Search for the cell housing the specified text and yield its [X, Y] center coordinate. 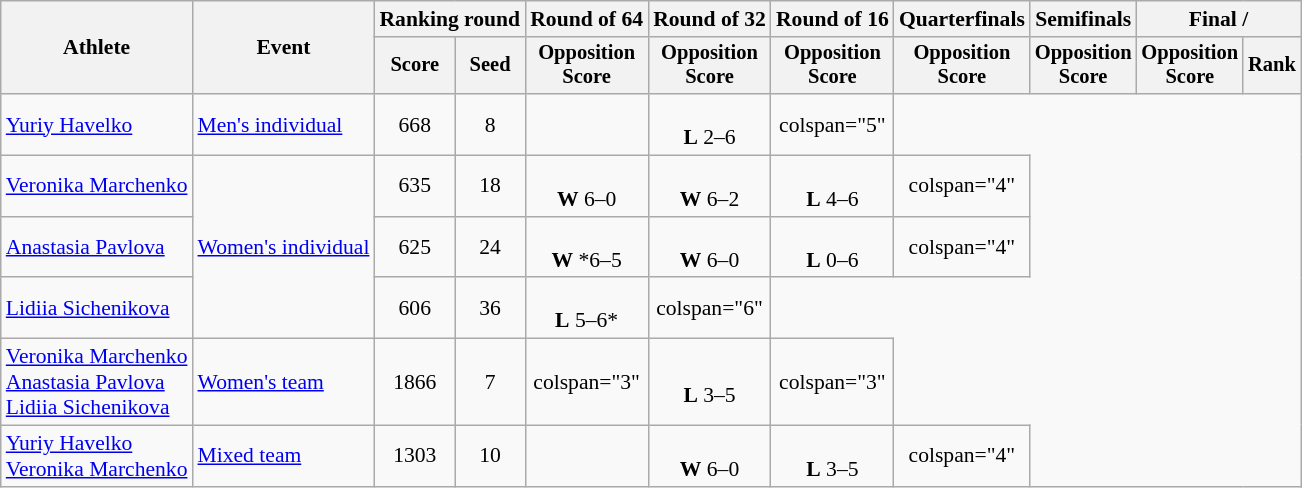
colspan="5" [832, 124]
Veronika Marchenko [97, 186]
635 [414, 186]
W *6–5 [586, 248]
625 [414, 248]
Semifinals [1084, 19]
668 [414, 124]
Rank [1272, 66]
Mixed team [283, 456]
Quarterfinals [962, 19]
1866 [414, 382]
Round of 64 [586, 19]
Final / [1218, 19]
Veronika MarchenkoAnastasia PavlovaLidiia Sichenikova [97, 382]
Women's team [283, 382]
L 5–6* [586, 308]
L 4–6 [832, 186]
Anastasia Pavlova [97, 248]
Score [414, 66]
Seed [490, 66]
Round of 32 [710, 19]
24 [490, 248]
Event [283, 48]
1303 [414, 456]
Men's individual [283, 124]
7 [490, 382]
Athlete [97, 48]
8 [490, 124]
Round of 16 [832, 19]
L 2–6 [710, 124]
W 6–2 [710, 186]
18 [490, 186]
10 [490, 456]
L 0–6 [832, 248]
Yuriy Havelko [97, 124]
Ranking round [450, 19]
Lidiia Sichenikova [97, 308]
606 [414, 308]
36 [490, 308]
colspan="6" [710, 308]
Yuriy HavelkoVeronika Marchenko [97, 456]
Women's individual [283, 248]
